From the cell containing the given text, extract its center point as [X, Y] coordinate. 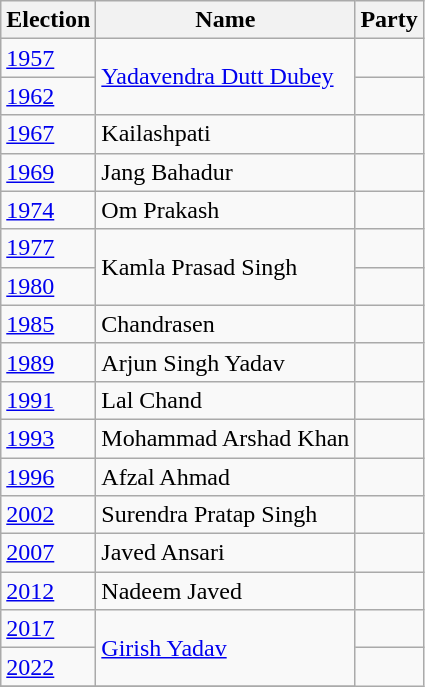
1980 [48, 286]
Girish Yadav [226, 648]
2022 [48, 667]
Chandrasen [226, 324]
1977 [48, 248]
Afzal Ahmad [226, 477]
1985 [48, 324]
Lal Chand [226, 400]
1962 [48, 96]
2002 [48, 515]
2012 [48, 591]
Arjun Singh Yadav [226, 362]
Election [48, 20]
Yadavendra Dutt Dubey [226, 77]
Kailashpati [226, 134]
Kamla Prasad Singh [226, 267]
1957 [48, 58]
Surendra Pratap Singh [226, 515]
2017 [48, 629]
Mohammad Arshad Khan [226, 438]
1991 [48, 400]
1969 [48, 172]
Jang Bahadur [226, 172]
Party [389, 20]
1989 [48, 362]
Javed Ansari [226, 553]
1974 [48, 210]
Om Prakash [226, 210]
2007 [48, 553]
1993 [48, 438]
1967 [48, 134]
Name [226, 20]
1996 [48, 477]
Nadeem Javed [226, 591]
